From the cell containing the given text, extract its center point as (X, Y) coordinate. 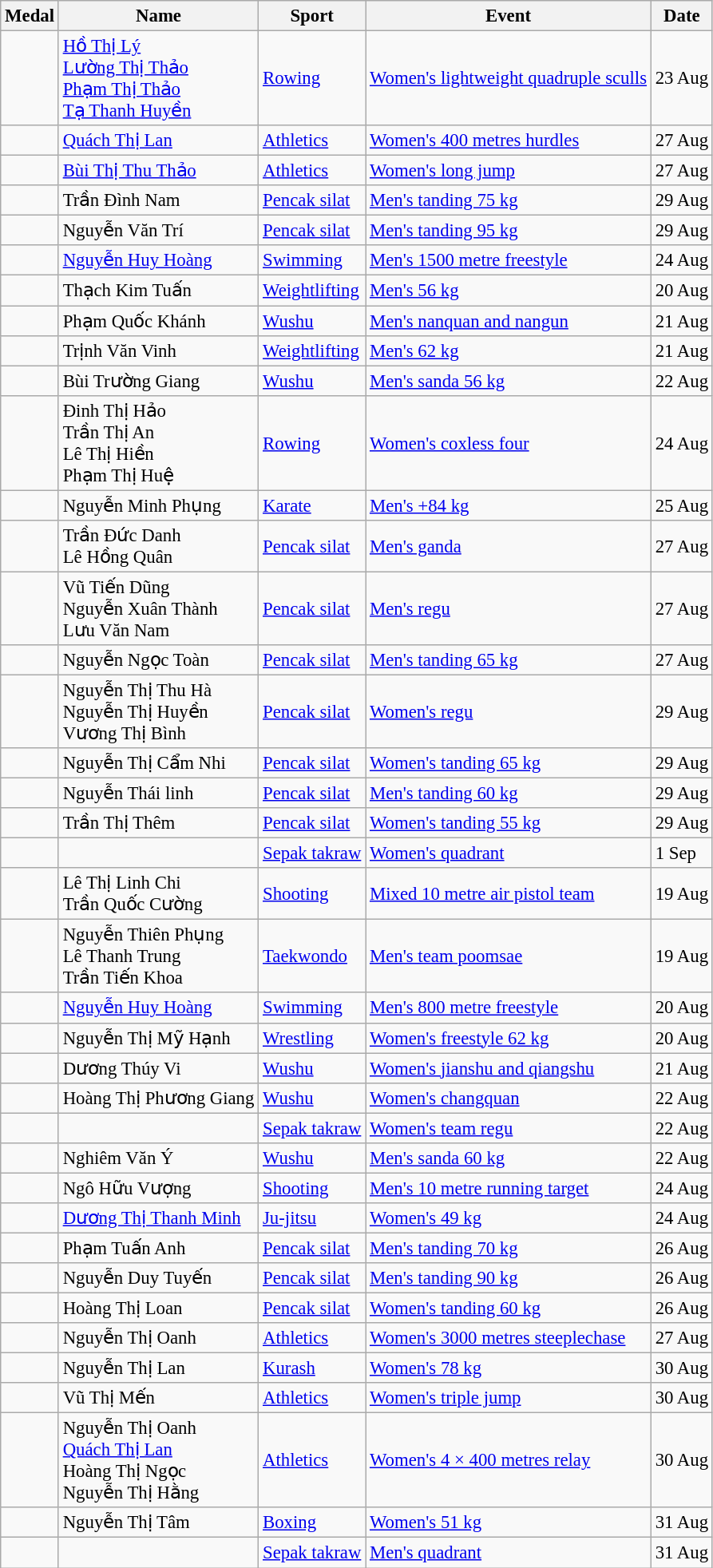
Bùi Thị Thu Thảo (158, 171)
Women's team regu (509, 1128)
Trần Đức DanhLê Hồng Quân (158, 546)
Men's nanquan and nangun (509, 321)
Medal (30, 16)
Women's 78 kg (509, 1368)
Karate (312, 505)
Hoàng Thị Loan (158, 1309)
Women's coxless four (509, 442)
Nguyễn Thị OanhQuách Thị LanHoàng Thị NgọcNguyễn Thị Hằng (158, 1461)
23 Aug (682, 78)
Trần Thị Thêm (158, 823)
Men's +84 kg (509, 505)
Bùi Trường Giang (158, 381)
Event (509, 16)
Date (682, 16)
Hồ Thị LýLường Thị ThảoPhạm Thị ThảoTạ Thanh Huyền (158, 78)
Men's 10 metre running target (509, 1188)
Trần Đình Nam (158, 200)
Sport (312, 16)
Kurash (312, 1368)
Lê Thị Linh ChiTrần Quốc Cường (158, 894)
Vũ Thị Mến (158, 1398)
Men's sanda 56 kg (509, 381)
Men's team poomsae (509, 956)
Women's tanding 65 kg (509, 763)
Phạm Tuấn Anh (158, 1248)
Đinh Thị HảoTrần Thị AnLê Thị HiềnPhạm Thị Huệ (158, 442)
Wrestling (312, 1038)
Nguyễn Thị Lan (158, 1368)
25 Aug (682, 505)
Trịnh Văn Vinh (158, 350)
1 Sep (682, 853)
Women's 49 kg (509, 1218)
Nguyễn Thái linh (158, 794)
Men's tanding 90 kg (509, 1278)
Men's tanding 60 kg (509, 794)
Women's regu (509, 711)
Dương Thúy Vi (158, 1068)
Nguyễn Thị Cẩm Nhi (158, 763)
Women's triple jump (509, 1398)
Men's ganda (509, 546)
Men's 56 kg (509, 291)
Nguyễn Duy Tuyến (158, 1278)
Men's 62 kg (509, 350)
Women's 3000 metres steeplechase (509, 1338)
Men's 800 metre freestyle (509, 1008)
Women's freestyle 62 kg (509, 1038)
Name (158, 16)
Women's 51 kg (509, 1522)
Men's 1500 metre freestyle (509, 261)
Hoàng Thị Phương Giang (158, 1098)
Boxing (312, 1522)
Nguyễn Thị Thu HàNguyễn Thị HuyềnVương Thị Bình (158, 711)
Nguyễn Thị Mỹ Hạnh (158, 1038)
Ju-jitsu (312, 1218)
Women's quadrant (509, 853)
Men's tanding 65 kg (509, 660)
Quách Thị Lan (158, 141)
Mixed 10 metre air pistol team (509, 894)
Men's tanding 95 kg (509, 231)
Women's tanding 55 kg (509, 823)
Vũ Tiến DũngNguyễn Xuân ThànhLưu Văn Nam (158, 608)
Nguyễn Ngọc Toàn (158, 660)
Men's tanding 70 kg (509, 1248)
Women's lightweight quadruple sculls (509, 78)
Women's tanding 60 kg (509, 1309)
Nguyễn Thị Oanh (158, 1338)
Phạm Quốc Khánh (158, 321)
Ngô Hữu Vượng (158, 1188)
Nguyễn Minh Phụng (158, 505)
Women's jianshu and qiangshu (509, 1068)
Thạch Kim Tuấn (158, 291)
Men's sanda 60 kg (509, 1158)
Women's 400 metres hurdles (509, 141)
Men's regu (509, 608)
Dương Thị Thanh Minh (158, 1218)
Men's quadrant (509, 1553)
Men's tanding 75 kg (509, 200)
Nguyễn Thiên PhụngLê Thanh TrungTrần Tiến Khoa (158, 956)
Nghiêm Văn Ý (158, 1158)
Nguyễn Văn Trí (158, 231)
Nguyễn Thị Tâm (158, 1522)
Women's long jump (509, 171)
Taekwondo (312, 956)
Women's changquan (509, 1098)
Women's 4 × 400 metres relay (509, 1461)
